Pinpoint the cell where the given text exists, returning its [X, Y] midpoint coordinate. 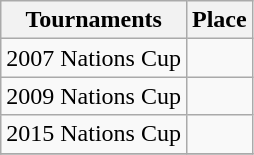
2015 Nations Cup [94, 134]
Tournaments [94, 20]
2009 Nations Cup [94, 96]
Place [219, 20]
2007 Nations Cup [94, 58]
